Output the (x, y) coordinate of the center of the cell containing the given text.  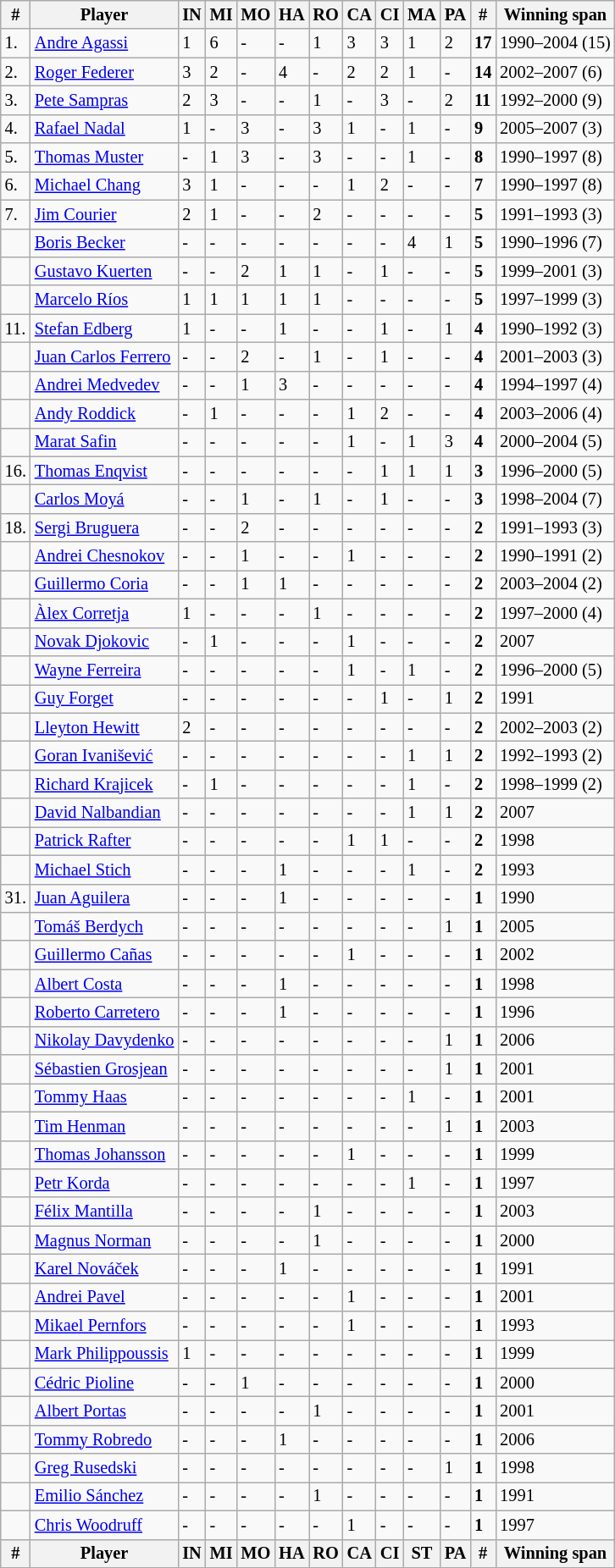
MA (422, 14)
Petr Korda (104, 1183)
Emilio Sánchez (104, 1496)
18. (15, 527)
Marat Safin (104, 442)
Guillermo Coria (104, 584)
Sébastien Grosjean (104, 1069)
1992–1993 (2) (555, 755)
Roberto Carretero (104, 1012)
Richard Krajicek (104, 784)
16. (15, 471)
2003–2004 (2) (555, 584)
Mark Philippoussis (104, 1354)
Thomas Johansson (104, 1155)
2. (15, 72)
3. (15, 100)
Albert Costa (104, 984)
Andre Agassi (104, 43)
6 (222, 43)
1997–2000 (4) (555, 613)
Greg Rusedski (104, 1468)
Guy Forget (104, 698)
Rafael Nadal (104, 129)
2003–2006 (4) (555, 414)
7 (483, 185)
31. (15, 898)
2002 (555, 955)
17 (483, 43)
8 (483, 157)
1994–1997 (4) (555, 385)
2005 (555, 926)
Nikolay Davydenko (104, 1041)
Jim Courier (104, 214)
1990 (555, 898)
Andrei Medvedev (104, 385)
1997–1999 (3) (555, 300)
Albert Portas (104, 1411)
4. (15, 129)
Tommy Haas (104, 1097)
Andrei Pavel (104, 1297)
6. (15, 185)
Stefan Edberg (104, 329)
1990–2004 (15) (555, 43)
2005–2007 (3) (555, 129)
Patrick Rafter (104, 841)
Chris Woodruff (104, 1525)
Wayne Ferreira (104, 670)
Michael Stich (104, 870)
Michael Chang (104, 185)
1998–2004 (7) (555, 499)
Andrei Chesnokov (104, 556)
Àlex Corretja (104, 613)
Cédric Pioline (104, 1383)
Andy Roddick (104, 414)
1992–2000 (9) (555, 100)
11. (15, 329)
9 (483, 129)
2000–2004 (5) (555, 442)
Guillermo Cañas (104, 955)
1998–1999 (2) (555, 784)
1996 (555, 1012)
1990–1991 (2) (555, 556)
7. (15, 214)
Carlos Moyá (104, 499)
Gustavo Kuerten (104, 271)
ST (422, 1554)
2002–2007 (6) (555, 72)
Thomas Enqvist (104, 471)
David Nalbandian (104, 813)
Juan Carlos Ferrero (104, 356)
Novak Djokovic (104, 642)
Thomas Muster (104, 157)
Juan Aguilera (104, 898)
Roger Federer (104, 72)
Karel Nováček (104, 1268)
1999–2001 (3) (555, 271)
Félix Mantilla (104, 1212)
2001–2003 (3) (555, 356)
Marcelo Ríos (104, 300)
5. (15, 157)
Lleyton Hewitt (104, 727)
Sergi Bruguera (104, 527)
Tomáš Berdych (104, 926)
2002–2003 (2) (555, 727)
Tim Henman (104, 1126)
1. (15, 43)
11 (483, 100)
1990–1992 (3) (555, 329)
1990–1996 (7) (555, 243)
14 (483, 72)
Tommy Robredo (104, 1439)
Mikael Pernfors (104, 1326)
Pete Sampras (104, 100)
Goran Ivanišević (104, 755)
Magnus Norman (104, 1240)
Boris Becker (104, 243)
